Return the [x, y] coordinate for the center point of the cell that contains the specified text.  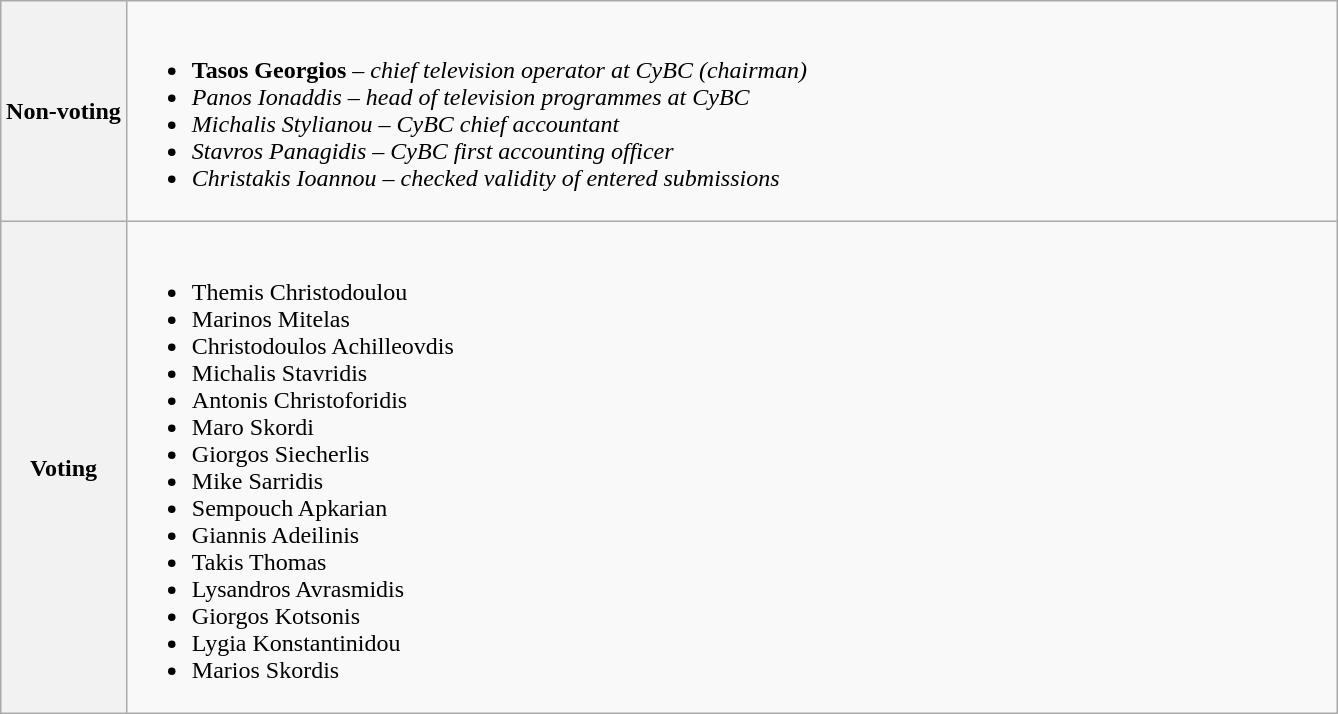
Non-voting [64, 112]
Voting [64, 468]
